Pinpoint the cell where the given text exists, returning its (x, y) midpoint coordinate. 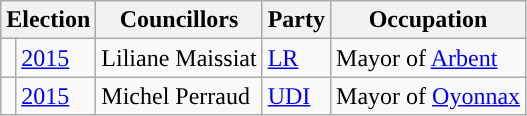
Election (48, 20)
Party (296, 20)
Mayor of Oyonnax (428, 96)
UDI (296, 96)
LR (296, 58)
Councillors (179, 20)
Michel Perraud (179, 96)
Occupation (428, 20)
Liliane Maissiat (179, 58)
Mayor of Arbent (428, 58)
